From the cell containing the given text, extract its center point as [x, y] coordinate. 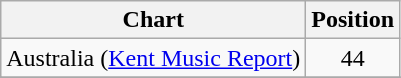
44 [353, 58]
Position [353, 20]
Australia (Kent Music Report) [154, 58]
Chart [154, 20]
